Find where the given text appears and provide that cell's center as (X, Y) coordinate. 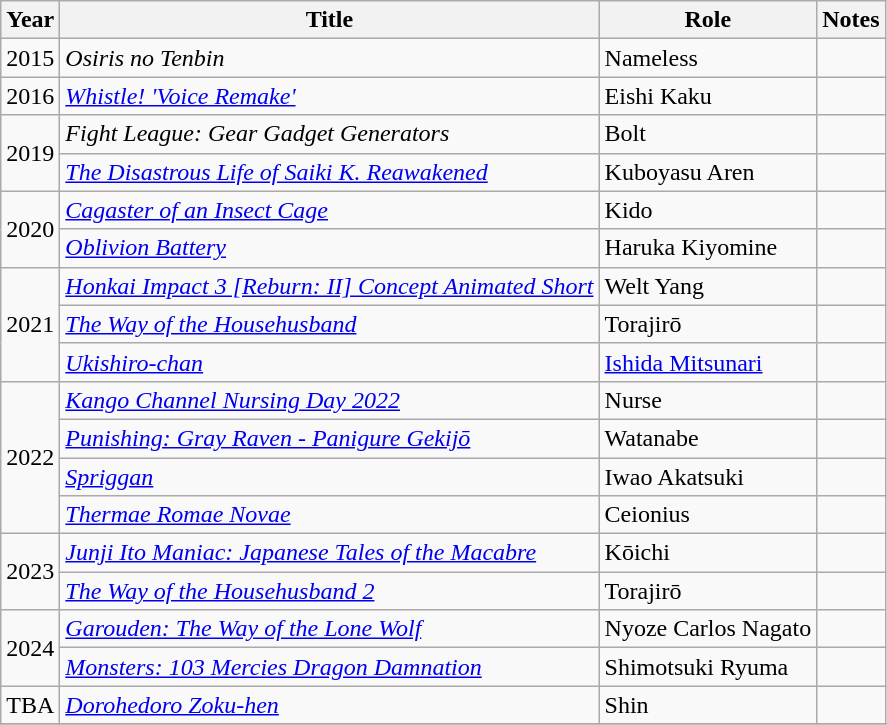
Kango Channel Nursing Day 2022 (330, 400)
Kuboyasu Aren (708, 172)
2020 (30, 229)
2019 (30, 153)
Nameless (708, 58)
Thermae Romae Novae (330, 515)
2024 (30, 648)
Nyoze Carlos Nagato (708, 629)
Ukishiro-chan (330, 362)
Ceionius (708, 515)
Kōichi (708, 553)
2023 (30, 572)
Garouden: The Way of the Lone Wolf (330, 629)
2015 (30, 58)
TBA (30, 705)
2016 (30, 96)
2022 (30, 457)
Honkai Impact 3 [Reburn: II] Concept Animated Short (330, 286)
2021 (30, 324)
Cagaster of an Insect Cage (330, 210)
The Way of the Househusband 2 (330, 591)
Role (708, 20)
Monsters: 103 Mercies Dragon Damnation (330, 667)
Fight League: Gear Gadget Generators (330, 134)
Osiris no Tenbin (330, 58)
Title (330, 20)
Year (30, 20)
Ishida Mitsunari (708, 362)
Eishi Kaku (708, 96)
Shimotsuki Ryuma (708, 667)
The Way of the Househusband (330, 324)
Spriggan (330, 477)
Nurse (708, 400)
Kido (708, 210)
Welt Yang (708, 286)
Whistle! 'Voice Remake' (330, 96)
Haruka Kiyomine (708, 248)
Dorohedoro Zoku-hen (330, 705)
Notes (851, 20)
Junji Ito Maniac: Japanese Tales of the Macabre (330, 553)
Punishing: Gray Raven - Panigure Gekijō (330, 438)
Oblivion Battery (330, 248)
Iwao Akatsuki (708, 477)
The Disastrous Life of Saiki K. Reawakened (330, 172)
Bolt (708, 134)
Watanabe (708, 438)
Shin (708, 705)
